Return the (X, Y) coordinate for the center point of the cell that contains the specified text.  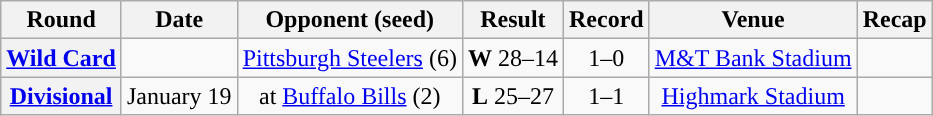
Pittsburgh Steelers (6) (350, 58)
January 19 (179, 96)
Wild Card (62, 58)
Date (179, 20)
Round (62, 20)
at Buffalo Bills (2) (350, 96)
Recap (894, 20)
Divisional (62, 96)
Record (606, 20)
L 25–27 (512, 96)
1–0 (606, 58)
Opponent (seed) (350, 20)
Highmark Stadium (753, 96)
Venue (753, 20)
Result (512, 20)
M&T Bank Stadium (753, 58)
1–1 (606, 96)
W 28–14 (512, 58)
